Capture the cell that displays the provided text and extract its (x, y) central coordinate. 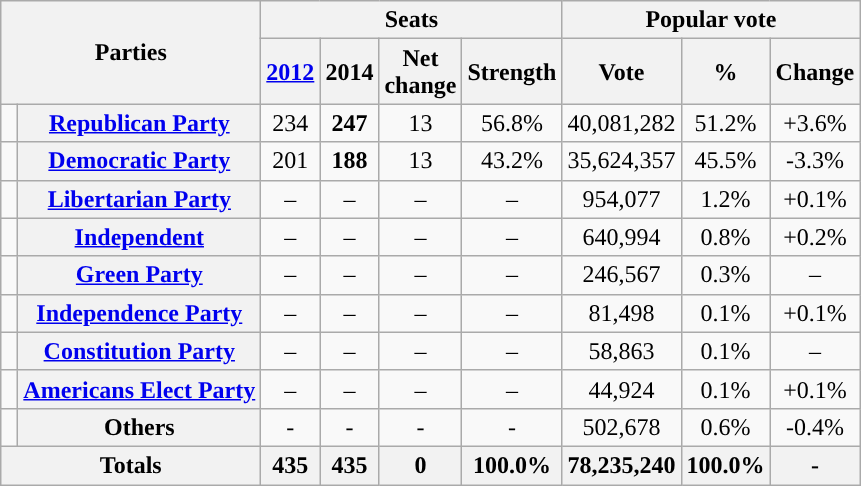
+0.2% (815, 237)
954,077 (622, 199)
234 (290, 123)
Strength (512, 72)
Constitution Party (140, 351)
Green Party (140, 275)
2012 (290, 72)
45.5% (726, 161)
78,235,240 (622, 465)
Democratic Party (140, 161)
81,498 (622, 313)
Parties (131, 52)
Independence Party (140, 313)
-3.3% (815, 161)
640,994 (622, 237)
0 (420, 465)
43.2% (512, 161)
502,678 (622, 427)
0.6% (726, 427)
-0.4% (815, 427)
201 (290, 161)
35,624,357 (622, 161)
44,924 (622, 389)
Americans Elect Party (140, 389)
+3.6% (815, 123)
Netchange (420, 72)
Change (815, 72)
Seats (412, 20)
Libertarian Party (140, 199)
Independent (140, 237)
1.2% (726, 199)
0.8% (726, 237)
Others (140, 427)
58,863 (622, 351)
51.2% (726, 123)
188 (350, 161)
Popular vote (711, 20)
Vote (622, 72)
247 (350, 123)
2014 (350, 72)
56.8% (512, 123)
Republican Party (140, 123)
40,081,282 (622, 123)
246,567 (622, 275)
Totals (131, 465)
0.3% (726, 275)
% (726, 72)
